Find where the given text appears and provide that cell's center as (X, Y) coordinate. 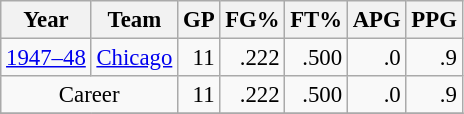
PPG (434, 20)
Chicago (134, 58)
APG (376, 20)
Year (46, 20)
Team (134, 20)
1947–48 (46, 58)
FT% (316, 20)
FG% (252, 20)
Career (90, 95)
GP (199, 20)
